Pinpoint the cell where the given text exists, returning its (X, Y) midpoint coordinate. 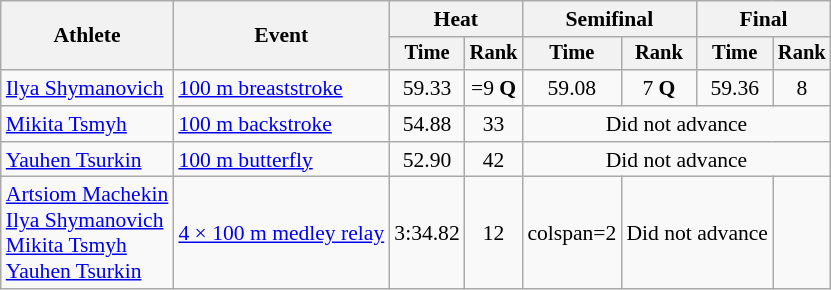
33 (494, 124)
100 m butterfly (281, 160)
12 (494, 233)
59.08 (572, 88)
4 × 100 m medley relay (281, 233)
7 Q (658, 88)
Ilya Shymanovich (88, 88)
Athlete (88, 36)
Artsiom MachekinIlya ShymanovichMikita TsmyhYauhen Tsurkin (88, 233)
8 (802, 88)
Heat (456, 19)
42 (494, 160)
59.33 (426, 88)
=9 Q (494, 88)
52.90 (426, 160)
100 m breaststroke (281, 88)
Event (281, 36)
54.88 (426, 124)
Yauhen Tsurkin (88, 160)
100 m backstroke (281, 124)
colspan=2 (572, 233)
Mikita Tsmyh (88, 124)
Final (763, 19)
59.36 (734, 88)
3:34.82 (426, 233)
Semifinal (609, 19)
